Extract the [X, Y] coordinate from the center of the cell holding the provided text.  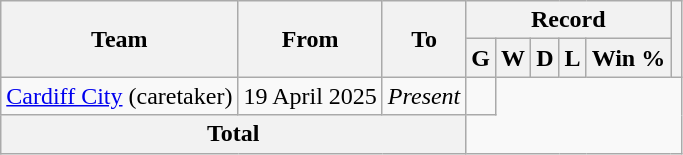
Total [234, 134]
L [572, 58]
Record [568, 20]
Team [120, 39]
G [481, 58]
D [545, 58]
Present [424, 96]
W [514, 58]
From [310, 39]
19 April 2025 [310, 96]
To [424, 39]
Win % [628, 58]
Cardiff City (caretaker) [120, 96]
